Pinpoint the cell where the given text exists, returning its (X, Y) midpoint coordinate. 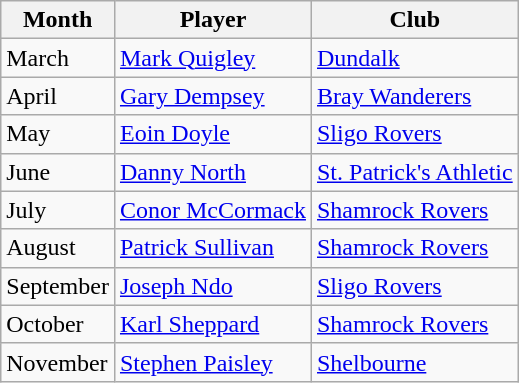
Stephen Paisley (212, 362)
April (58, 96)
July (58, 210)
Patrick Sullivan (212, 248)
Gary Dempsey (212, 96)
Karl Sheppard (212, 324)
March (58, 58)
Shelbourne (414, 362)
October (58, 324)
August (58, 248)
Club (414, 20)
May (58, 134)
Conor McCormack (212, 210)
June (58, 172)
September (58, 286)
Player (212, 20)
Month (58, 20)
Joseph Ndo (212, 286)
Bray Wanderers (414, 96)
November (58, 362)
Eoin Doyle (212, 134)
Danny North (212, 172)
Mark Quigley (212, 58)
Dundalk (414, 58)
St. Patrick's Athletic (414, 172)
